Return the (X, Y) coordinate for the center point of the cell that contains the specified text.  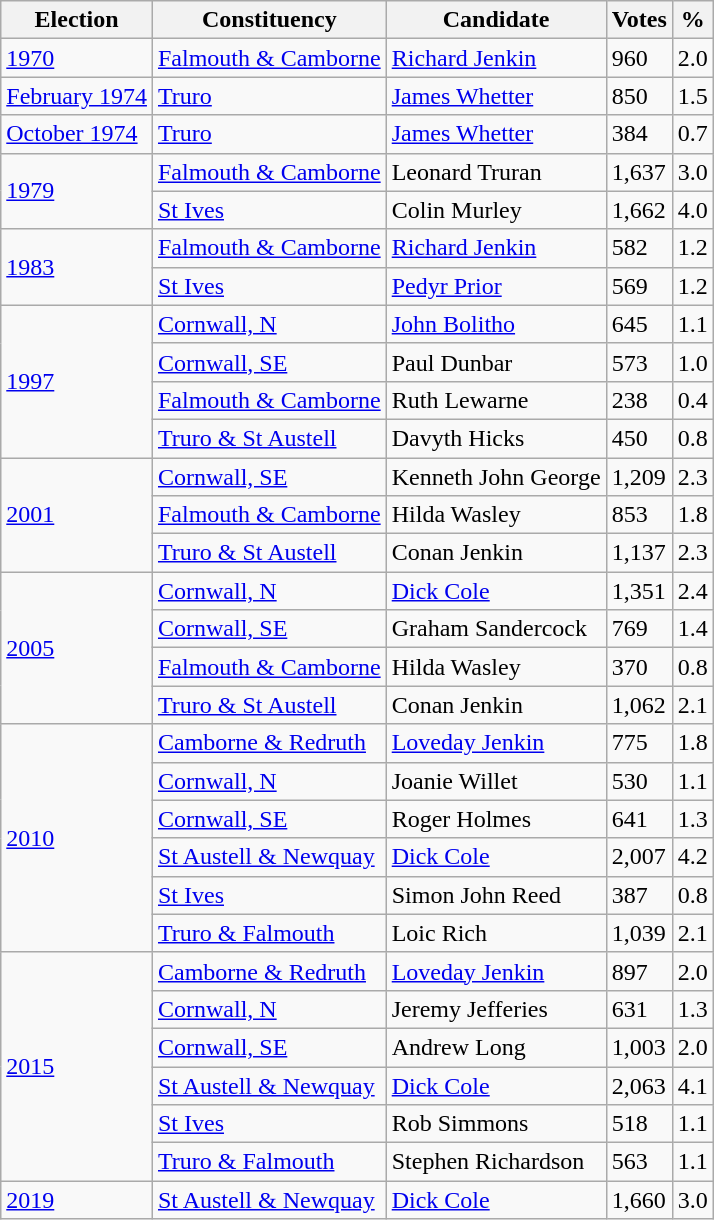
853 (639, 515)
2005 (77, 648)
2019 (77, 1200)
1979 (77, 191)
Jeremy Jefferies (496, 1009)
850 (639, 96)
Stephen Richardson (496, 1162)
Simon John Reed (496, 895)
Andrew Long (496, 1047)
Loic Rich (496, 933)
Kenneth John George (496, 477)
October 1974 (77, 134)
2015 (77, 1066)
2,007 (639, 857)
Rob Simmons (496, 1124)
518 (639, 1124)
1983 (77, 267)
1,062 (639, 705)
2001 (77, 515)
960 (639, 58)
641 (639, 819)
Leonard Truran (496, 172)
2.4 (692, 591)
1,003 (639, 1047)
450 (639, 438)
Graham Sandercock (496, 629)
1.0 (692, 362)
1970 (77, 58)
573 (639, 362)
% (692, 20)
0.7 (692, 134)
2010 (77, 838)
1.5 (692, 96)
Votes (639, 20)
Roger Holmes (496, 819)
0.4 (692, 400)
769 (639, 629)
775 (639, 743)
1,660 (639, 1200)
645 (639, 324)
1.4 (692, 629)
1,209 (639, 477)
370 (639, 667)
2,063 (639, 1085)
1,039 (639, 933)
Ruth Lewarne (496, 400)
238 (639, 400)
897 (639, 971)
Joanie Willet (496, 781)
Paul Dunbar (496, 362)
4.0 (692, 210)
582 (639, 248)
1,137 (639, 553)
4.1 (692, 1085)
Pedyr Prior (496, 286)
1,351 (639, 591)
February 1974 (77, 96)
4.2 (692, 857)
563 (639, 1162)
631 (639, 1009)
Davyth Hicks (496, 438)
387 (639, 895)
384 (639, 134)
Constituency (269, 20)
1,637 (639, 172)
John Bolitho (496, 324)
Candidate (496, 20)
Colin Murley (496, 210)
1,662 (639, 210)
Election (77, 20)
1997 (77, 381)
530 (639, 781)
569 (639, 286)
